Locate the cell with the specified text and output its (X, Y) center coordinate. 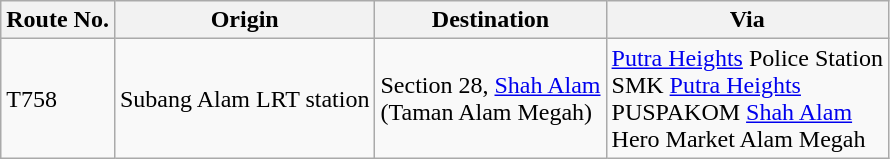
Section 28, Shah Alam (Taman Alam Megah) (490, 98)
Putra Heights Police Station SMK Putra Heights PUSPAKOM Shah Alam Hero Market Alam Megah (747, 98)
Origin (244, 20)
Subang Alam LRT station (244, 98)
Route No. (58, 20)
T758 (58, 98)
Destination (490, 20)
Via (747, 20)
